Determine the [X, Y] coordinate at the center of the cell enclosing the given text.  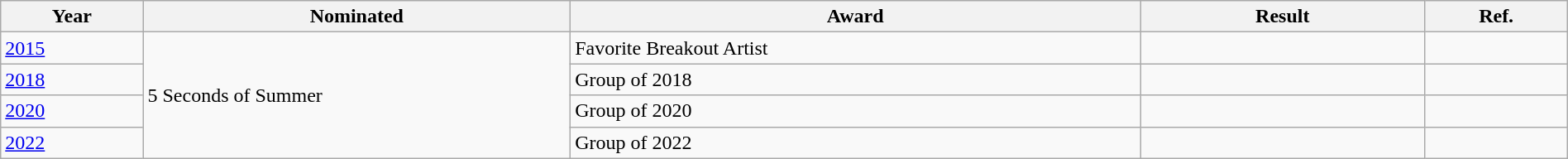
2018 [72, 79]
Year [72, 17]
5 Seconds of Summer [357, 95]
Nominated [357, 17]
Ref. [1496, 17]
2015 [72, 48]
Result [1283, 17]
Group of 2018 [855, 79]
Group of 2022 [855, 142]
Favorite Breakout Artist [855, 48]
2020 [72, 111]
Award [855, 17]
Group of 2020 [855, 111]
2022 [72, 142]
